For the text-containing cell, return its midpoint in [x, y] coordinate format. 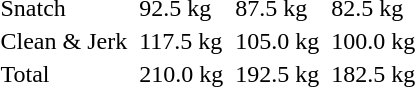
105.0 kg [278, 41]
117.5 kg [182, 41]
